Return [x, y] of the center of cell containing provided text 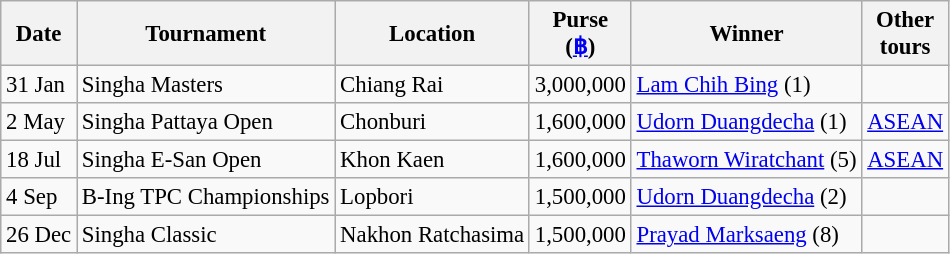
Tournament [205, 34]
2 May [39, 122]
Lam Chih Bing (1) [746, 85]
B-Ing TPC Championships [205, 197]
Date [39, 34]
Purse(฿) [580, 34]
Thaworn Wiratchant (5) [746, 160]
Location [432, 34]
Singha Pattaya Open [205, 122]
Nakhon Ratchasima [432, 235]
18 Jul [39, 160]
Lopbori [432, 197]
Khon Kaen [432, 160]
Singha Classic [205, 235]
31 Jan [39, 85]
26 Dec [39, 235]
Chiang Rai [432, 85]
Udorn Duangdecha (2) [746, 197]
4 Sep [39, 197]
Chonburi [432, 122]
3,000,000 [580, 85]
Singha Masters [205, 85]
Othertours [906, 34]
Winner [746, 34]
Udorn Duangdecha (1) [746, 122]
Singha E-San Open [205, 160]
Prayad Marksaeng (8) [746, 235]
